Search for the cell housing the specified text and yield its (X, Y) center coordinate. 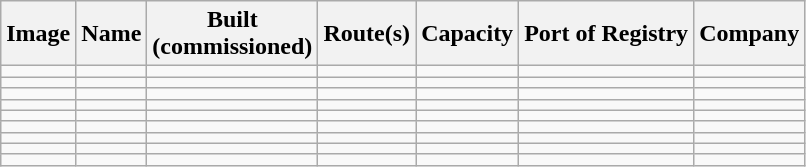
Image (38, 34)
Route(s) (367, 34)
Company (750, 34)
Port of Registry (606, 34)
Capacity (468, 34)
Built(commissioned) (232, 34)
Name (112, 34)
